Return [x, y] of the center of cell containing provided text 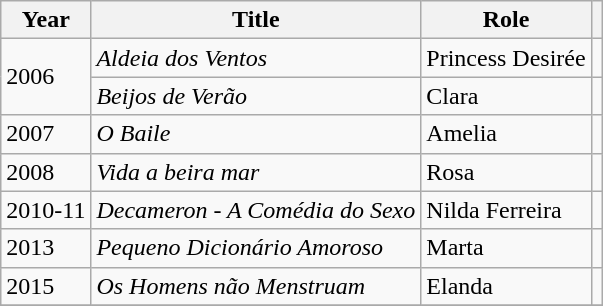
Pequeno Dicionário Amoroso [256, 248]
Nilda Ferreira [506, 210]
Rosa [506, 172]
Vida a beira mar [256, 172]
2006 [46, 77]
Year [46, 20]
2015 [46, 286]
Title [256, 20]
Princess Desirée [506, 58]
Role [506, 20]
Clara [506, 96]
2013 [46, 248]
O Baile [256, 134]
Aldeia dos Ventos [256, 58]
Marta [506, 248]
Beijos de Verão [256, 96]
Os Homens não Menstruam [256, 286]
2008 [46, 172]
Decameron - A Comédia do Sexo [256, 210]
Amelia [506, 134]
Elanda [506, 286]
2010-11 [46, 210]
2007 [46, 134]
